Pinpoint the cell where the given text exists, returning its [x, y] midpoint coordinate. 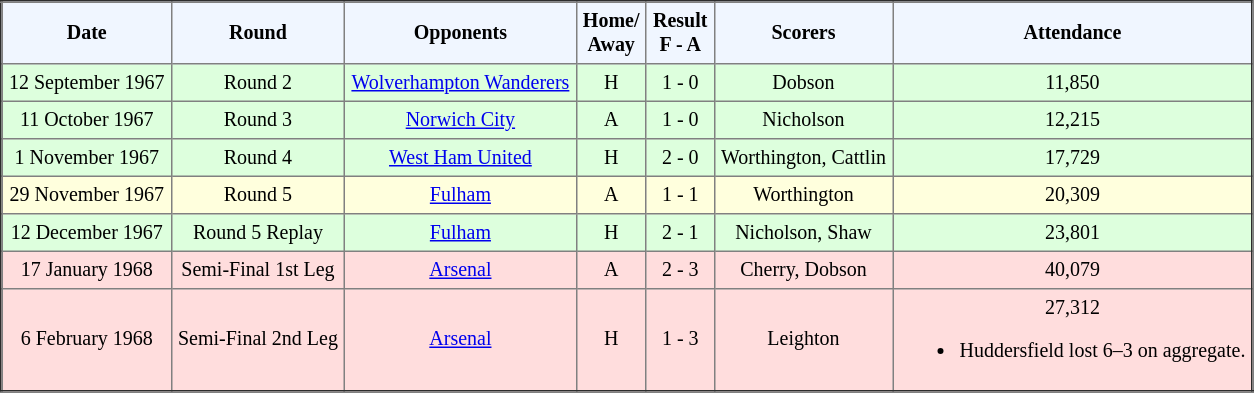
23,801 [1073, 233]
17,729 [1073, 158]
Attendance [1073, 33]
Round 3 [258, 120]
Round [258, 33]
11,850 [1073, 83]
1 - 1 [680, 195]
Round 5 [258, 195]
Date [87, 33]
2 - 1 [680, 233]
12,215 [1073, 120]
12 December 1967 [87, 233]
Cherry, Dobson [803, 270]
40,079 [1073, 270]
11 October 1967 [87, 120]
Wolverhampton Wanderers [460, 83]
Home/Away [611, 33]
Worthington [803, 195]
1 - 3 [680, 340]
20,309 [1073, 195]
Scorers [803, 33]
2 - 3 [680, 270]
ResultF - A [680, 33]
29 November 1967 [87, 195]
Round 5 Replay [258, 233]
Semi-Final 2nd Leg [258, 340]
Worthington, Cattlin [803, 158]
Round 2 [258, 83]
1 November 1967 [87, 158]
12 September 1967 [87, 83]
Semi-Final 1st Leg [258, 270]
17 January 1968 [87, 270]
2 - 0 [680, 158]
Norwich City [460, 120]
Leighton [803, 340]
Nicholson [803, 120]
27,312Huddersfield lost 6–3 on aggregate. [1073, 340]
Nicholson, Shaw [803, 233]
6 February 1968 [87, 340]
West Ham United [460, 158]
Round 4 [258, 158]
Dobson [803, 83]
Opponents [460, 33]
